Scan for the cell matching the given text and deliver its [x, y] coordinate at center. 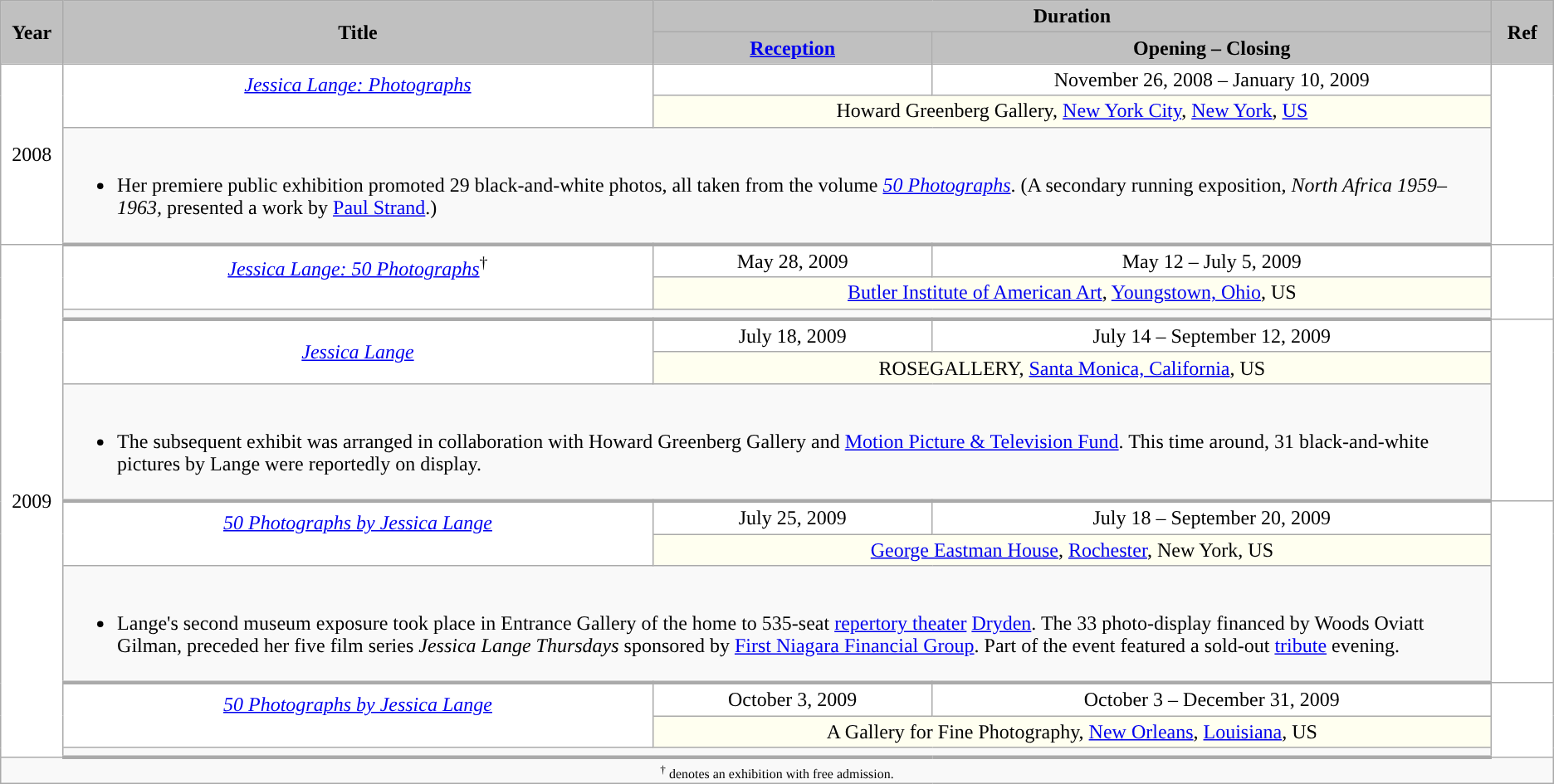
Howard Greenberg Gallery, New York City, New York, US [1072, 111]
Opening – Closing [1212, 48]
Reception [792, 48]
July 25, 2009 [792, 518]
May 28, 2009 [792, 261]
2009 [32, 501]
† denotes an exhibition with free admission. [777, 770]
George Eastman House, Rochester, New York, US [1072, 550]
October 3, 2009 [792, 699]
July 14 – September 12, 2009 [1212, 336]
A Gallery for Fine Photography, New Orleans, Louisiana, US [1072, 732]
Year [32, 32]
ROSEGALLERY, Santa Monica, California, US [1072, 368]
Jessica Lange: 50 Photographs† [359, 277]
2008 [32, 154]
Jessica Lange [359, 352]
Duration [1072, 17]
October 3 – December 31, 2009 [1212, 699]
Ref [1522, 32]
November 26, 2008 – January 10, 2009 [1212, 80]
Jessica Lange: Photographs [359, 95]
July 18 – September 20, 2009 [1212, 518]
May 12 – July 5, 2009 [1212, 261]
July 18, 2009 [792, 336]
Title [359, 32]
Butler Institute of American Art, Youngstown, Ohio, US [1072, 293]
